Find where the given text appears and provide that cell's center as [X, Y] coordinate. 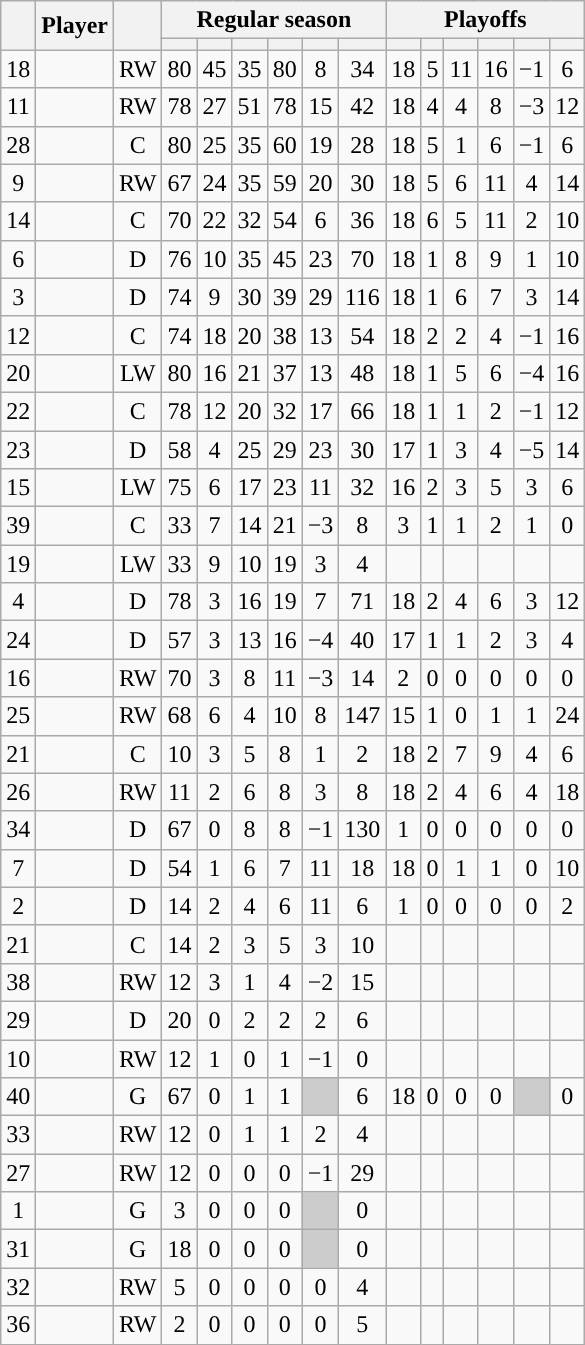
60 [284, 145]
Player [75, 26]
76 [180, 259]
75 [180, 488]
Regular season [274, 20]
116 [362, 297]
66 [362, 411]
−5 [532, 449]
37 [284, 373]
59 [284, 183]
42 [362, 107]
58 [180, 449]
26 [18, 792]
57 [180, 640]
48 [362, 373]
Playoffs [486, 20]
68 [180, 716]
31 [18, 1249]
51 [250, 107]
−2 [320, 982]
71 [362, 602]
130 [362, 830]
147 [362, 716]
